Return the [X, Y] coordinate for the center point of the cell that contains the specified text.  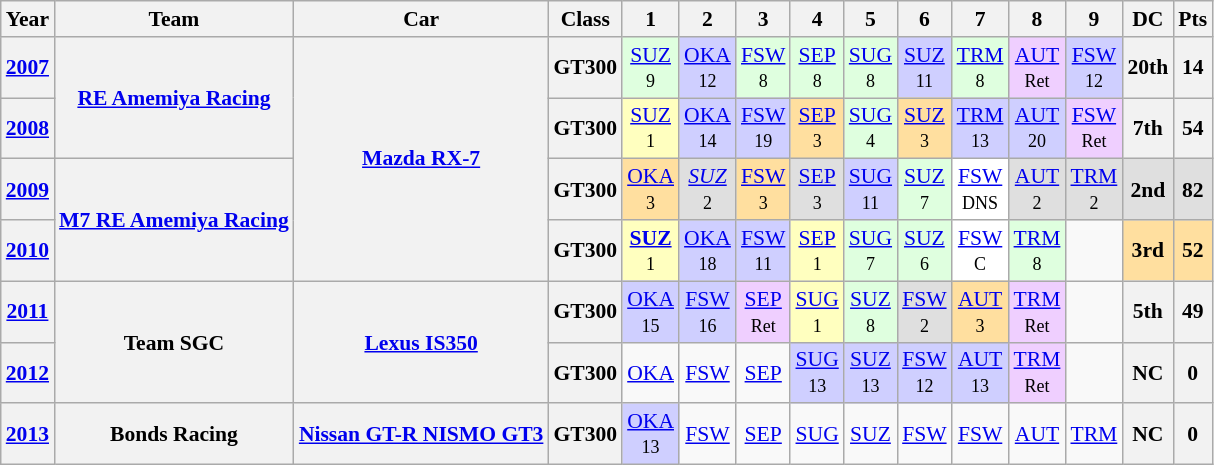
2013 [28, 434]
7th [1148, 128]
SUG11 [870, 190]
82 [1192, 190]
AUT13 [980, 372]
2012 [28, 372]
2009 [28, 190]
FSW11 [764, 250]
3 [764, 19]
TRM13 [980, 128]
20th [1148, 68]
SUZ [870, 434]
TRM2 [1094, 190]
Pts [1192, 19]
OKA12 [708, 68]
AUT3 [980, 312]
OKA15 [650, 312]
AUT20 [1038, 128]
SUZ7 [924, 190]
SEP1 [816, 250]
SEPRet [764, 312]
54 [1192, 128]
3rd [1148, 250]
SUG7 [870, 250]
SUZ2 [708, 190]
2011 [28, 312]
SUG [816, 434]
SUZ13 [870, 372]
8 [1038, 19]
FSW8 [764, 68]
SEP8 [816, 68]
Lexus IS350 [422, 342]
SUZ9 [650, 68]
AUT [1038, 434]
FSWDNS [980, 190]
Class [585, 19]
SUG4 [870, 128]
OKA3 [650, 190]
FSW19 [764, 128]
9 [1094, 19]
FSW16 [708, 312]
1 [650, 19]
Year [28, 19]
5 [870, 19]
FSW2 [924, 312]
DC [1148, 19]
OKA13 [650, 434]
2007 [28, 68]
RE Amemiya Racing [174, 98]
TRM [1094, 434]
14 [1192, 68]
OKA18 [708, 250]
Mazda RX-7 [422, 159]
Car [422, 19]
4 [816, 19]
FSWRet [1094, 128]
2nd [1148, 190]
AUT2 [1038, 190]
OKA [650, 372]
2010 [28, 250]
5th [1148, 312]
52 [1192, 250]
Bonds Racing [174, 434]
Nissan GT-R NISMO GT3 [422, 434]
SUG1 [816, 312]
SUZ6 [924, 250]
SUZ8 [870, 312]
49 [1192, 312]
SUZ3 [924, 128]
AUTRet [1038, 68]
SUG8 [870, 68]
2008 [28, 128]
Team SGC [174, 342]
Team [174, 19]
M7 RE Amemiya Racing [174, 220]
SUZ11 [924, 68]
6 [924, 19]
SUG13 [816, 372]
FSW3 [764, 190]
OKA14 [708, 128]
FSWC [980, 250]
7 [980, 19]
2 [708, 19]
